Extract the [x, y] coordinate from the center of the cell holding the provided text.  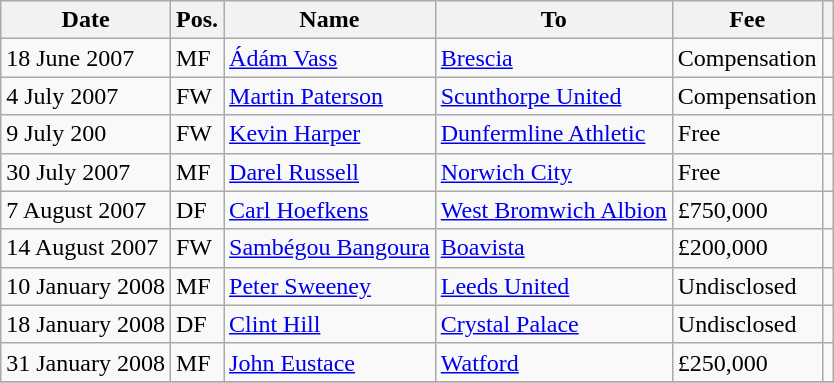
Kevin Harper [330, 134]
Peter Sweeney [330, 286]
9 July 200 [86, 134]
£750,000 [747, 210]
£200,000 [747, 248]
Fee [747, 20]
Clint Hill [330, 324]
31 January 2008 [86, 362]
7 August 2007 [86, 210]
Scunthorpe United [554, 96]
Crystal Palace [554, 324]
Name [330, 20]
4 July 2007 [86, 96]
14 August 2007 [86, 248]
Ádám Vass [330, 58]
Norwich City [554, 172]
18 January 2008 [86, 324]
John Eustace [330, 362]
West Bromwich Albion [554, 210]
Leeds United [554, 286]
Date [86, 20]
Darel Russell [330, 172]
10 January 2008 [86, 286]
30 July 2007 [86, 172]
Carl Hoefkens [330, 210]
To [554, 20]
Boavista [554, 248]
Sambégou Bangoura [330, 248]
Watford [554, 362]
£250,000 [747, 362]
Dunfermline Athletic [554, 134]
Pos. [196, 20]
Brescia [554, 58]
18 June 2007 [86, 58]
Martin Paterson [330, 96]
